Provide the (x, y) coordinate of the cell's center where the given text is located.  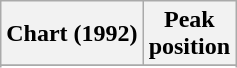
Peakposition (189, 34)
Chart (1992) (72, 34)
